Output the (X, Y) coordinate of the center of the cell containing the given text.  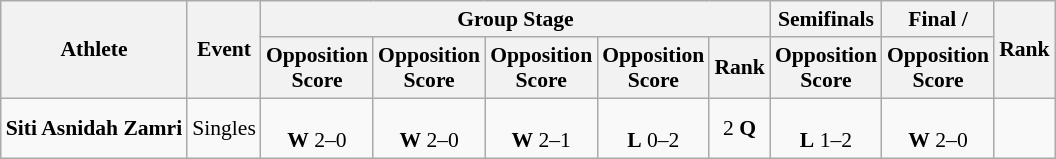
2 Q (740, 128)
Event (224, 50)
L 0–2 (653, 128)
Semifinals (826, 19)
L 1–2 (826, 128)
Athlete (94, 50)
Siti Asnidah Zamri (94, 128)
Singles (224, 128)
W 2–1 (541, 128)
Group Stage (516, 19)
Final / (938, 19)
